Locate the cell with the specified text and output its (x, y) center coordinate. 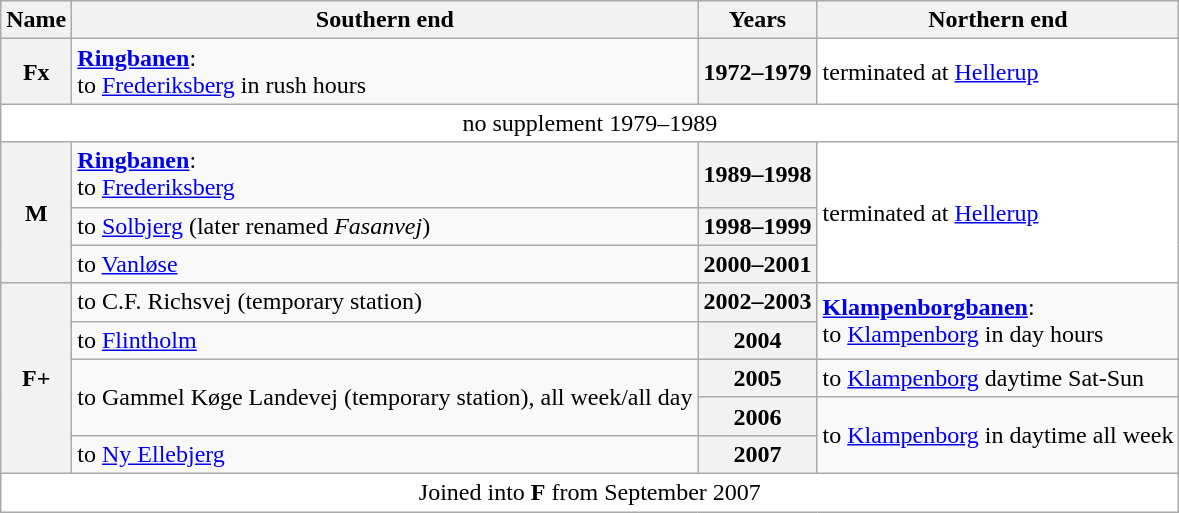
to Vanløse (385, 264)
to Flintholm (385, 340)
2007 (758, 454)
Fx (36, 72)
Southern end (385, 20)
1989–1998 (758, 174)
Ringbanen: to Frederiksberg in rush hours (385, 72)
to Klampenborg daytime Sat-Sun (998, 378)
2002–2003 (758, 302)
to Klampenborg in daytime all week (998, 435)
F+ (36, 378)
2000–2001 (758, 264)
1972–1979 (758, 72)
1998–1999 (758, 226)
to Ny Ellebjerg (385, 454)
no supplement 1979–1989 (590, 123)
Years (758, 20)
Ringbanen: to Frederiksberg (385, 174)
2004 (758, 340)
to Gammel Køge Landevej (temporary station), all week/all day (385, 397)
Klampenborgbanen: to Klampenborg in day hours (998, 321)
Northern end (998, 20)
to Solbjerg (later renamed Fasanvej) (385, 226)
2005 (758, 378)
to C.F. Richsvej (temporary station) (385, 302)
2006 (758, 416)
Joined into F from September 2007 (590, 492)
M (36, 212)
Name (36, 20)
